Determine the [X, Y] coordinate at the center of the cell enclosing the given text.  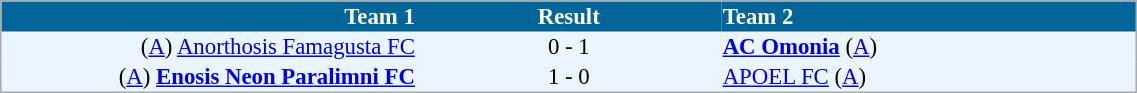
AC Omonia (A) [929, 47]
0 - 1 [568, 47]
APOEL FC (A) [929, 77]
(A) Anorthosis Famagusta FC [209, 47]
(A) Enosis Neon Paralimni FC [209, 77]
Result [568, 16]
Team 2 [929, 16]
1 - 0 [568, 77]
Team 1 [209, 16]
